Output the [x, y] coordinate of the center of the cell containing the given text.  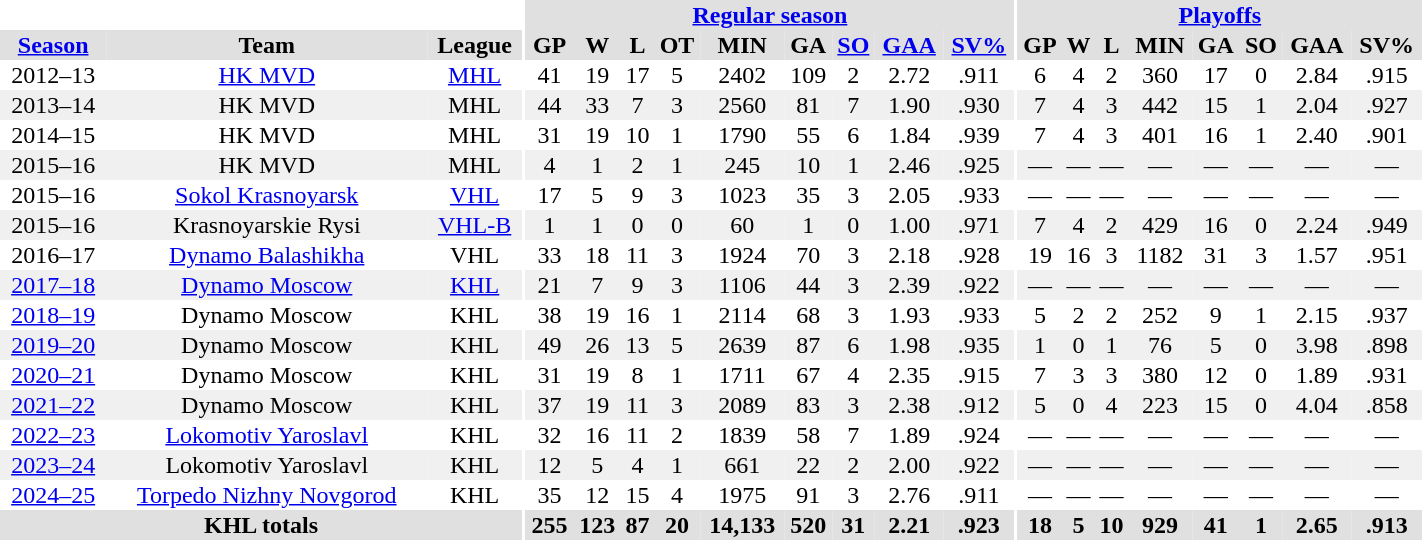
2.21 [910, 525]
1.00 [910, 225]
2639 [742, 345]
1.93 [910, 315]
2.40 [1316, 135]
223 [1160, 405]
1975 [742, 495]
2402 [742, 75]
2.05 [910, 195]
.927 [1386, 105]
.924 [979, 435]
83 [808, 405]
Regular season [770, 15]
2012–13 [53, 75]
.901 [1386, 135]
.925 [979, 165]
Torpedo Nizhny Novgorod [266, 495]
32 [550, 435]
2.15 [1316, 315]
2.76 [910, 495]
2.00 [910, 465]
91 [808, 495]
.939 [979, 135]
21 [550, 285]
1.98 [910, 345]
661 [742, 465]
2016–17 [53, 255]
26 [597, 345]
1924 [742, 255]
360 [1160, 75]
401 [1160, 135]
55 [808, 135]
Playoffs [1220, 15]
2021–22 [53, 405]
13 [638, 345]
1.57 [1316, 255]
2.04 [1316, 105]
442 [1160, 105]
2.65 [1316, 525]
20 [677, 525]
Dynamo Balashikha [266, 255]
1023 [742, 195]
2014–15 [53, 135]
KHL totals [261, 525]
2560 [742, 105]
2023–24 [53, 465]
.931 [1386, 375]
Season [53, 45]
.928 [979, 255]
2.35 [910, 375]
380 [1160, 375]
2013–14 [53, 105]
.923 [979, 525]
429 [1160, 225]
2020–21 [53, 375]
1790 [742, 135]
.949 [1386, 225]
245 [742, 165]
929 [1160, 525]
520 [808, 525]
.971 [979, 225]
2114 [742, 315]
VHL-B [474, 225]
.858 [1386, 405]
2018–19 [53, 315]
1711 [742, 375]
109 [808, 75]
8 [638, 375]
2.18 [910, 255]
.912 [979, 405]
1182 [1160, 255]
OT [677, 45]
League [474, 45]
.898 [1386, 345]
.930 [979, 105]
2022–23 [53, 435]
Team [266, 45]
123 [597, 525]
1.84 [910, 135]
2.38 [910, 405]
2.84 [1316, 75]
60 [742, 225]
4.04 [1316, 405]
3.98 [1316, 345]
.937 [1386, 315]
2089 [742, 405]
1106 [742, 285]
2017–18 [53, 285]
2.39 [910, 285]
1.90 [910, 105]
2.46 [910, 165]
.951 [1386, 255]
1839 [742, 435]
67 [808, 375]
70 [808, 255]
37 [550, 405]
38 [550, 315]
Sokol Krasnoyarsk [266, 195]
255 [550, 525]
252 [1160, 315]
Krasnoyarskie Rysi [266, 225]
22 [808, 465]
2.72 [910, 75]
.935 [979, 345]
49 [550, 345]
14,133 [742, 525]
2.24 [1316, 225]
2024–25 [53, 495]
76 [1160, 345]
81 [808, 105]
.913 [1386, 525]
2019–20 [53, 345]
68 [808, 315]
58 [808, 435]
